Identify which cell holds the provided text, then report its (X, Y) central coordinate. 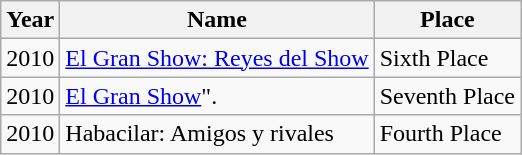
Name (217, 20)
Year (30, 20)
El Gran Show: Reyes del Show (217, 58)
El Gran Show". (217, 96)
Habacilar: Amigos y rivales (217, 134)
Fourth Place (447, 134)
Seventh Place (447, 96)
Place (447, 20)
Sixth Place (447, 58)
